From the cell containing the given text, extract its center point as [X, Y] coordinate. 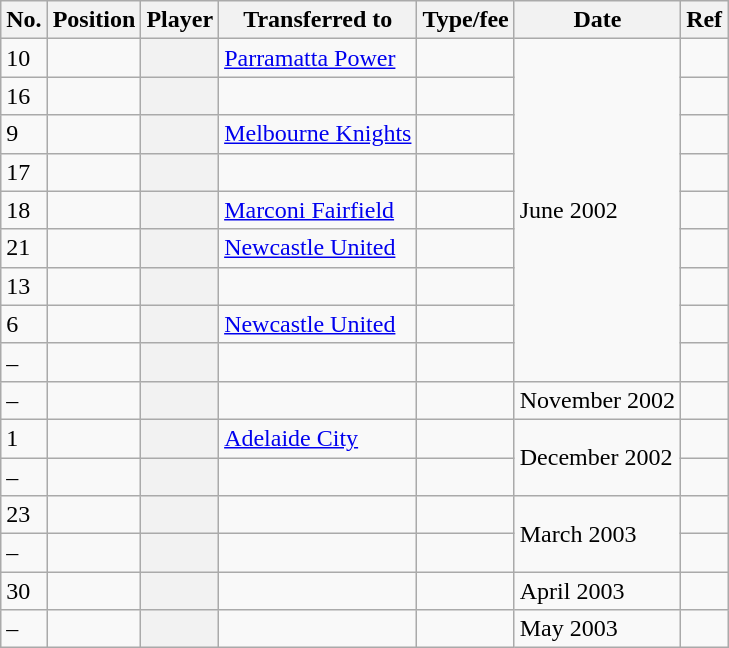
21 [24, 248]
13 [24, 286]
1 [24, 438]
Transferred to [318, 20]
6 [24, 324]
Type/fee [466, 20]
April 2003 [597, 591]
16 [24, 96]
March 2003 [597, 534]
Position [94, 20]
June 2002 [597, 210]
Ref [704, 20]
No. [24, 20]
9 [24, 134]
Player [180, 20]
Date [597, 20]
November 2002 [597, 400]
Melbourne Knights [318, 134]
23 [24, 515]
Adelaide City [318, 438]
Parramatta Power [318, 58]
May 2003 [597, 629]
17 [24, 172]
30 [24, 591]
Marconi Fairfield [318, 210]
18 [24, 210]
10 [24, 58]
December 2002 [597, 457]
